Find where the given text appears and provide that cell's center as (x, y) coordinate. 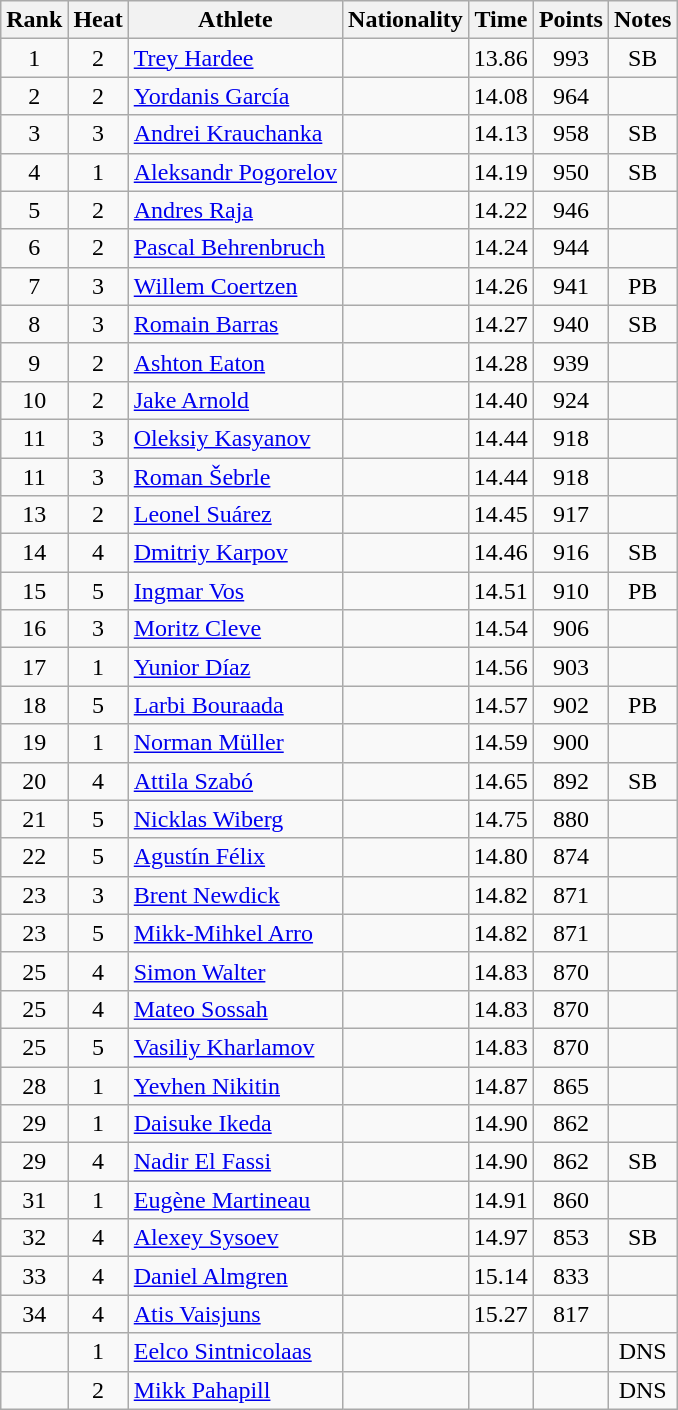
939 (570, 362)
Pascal Behrenbruch (235, 248)
Andres Raja (235, 210)
18 (34, 705)
944 (570, 248)
Oleksiy Kasyanov (235, 438)
22 (34, 857)
Nationality (406, 20)
9 (34, 362)
993 (570, 58)
Moritz Cleve (235, 629)
940 (570, 324)
Rank (34, 20)
916 (570, 553)
16 (34, 629)
32 (34, 1238)
14.22 (500, 210)
14.51 (500, 591)
Vasiliy Kharlamov (235, 1047)
Norman Müller (235, 743)
Eugène Martineau (235, 1200)
Roman Šebrle (235, 477)
34 (34, 1314)
Yordanis García (235, 96)
880 (570, 819)
33 (34, 1276)
14.87 (500, 1085)
31 (34, 1200)
Ingmar Vos (235, 591)
8 (34, 324)
Alexey Sysoev (235, 1238)
Mateo Sossah (235, 1009)
13 (34, 515)
14.65 (500, 781)
Dmitriy Karpov (235, 553)
14.45 (500, 515)
15.27 (500, 1314)
941 (570, 286)
14.28 (500, 362)
14.59 (500, 743)
Mikk Pahapill (235, 1390)
15.14 (500, 1276)
Larbi Bouraada (235, 705)
958 (570, 134)
Heat (98, 20)
Aleksandr Pogorelov (235, 172)
Trey Hardee (235, 58)
Jake Arnold (235, 400)
Athlete (235, 20)
817 (570, 1314)
Mikk-Mihkel Arro (235, 933)
28 (34, 1085)
19 (34, 743)
Brent Newdick (235, 895)
Nadir El Fassi (235, 1162)
14.27 (500, 324)
900 (570, 743)
Ashton Eaton (235, 362)
Atis Vaisjuns (235, 1314)
14.56 (500, 667)
13.86 (500, 58)
6 (34, 248)
Yunior Díaz (235, 667)
14.54 (500, 629)
903 (570, 667)
14.19 (500, 172)
Yevhen Nikitin (235, 1085)
Points (570, 20)
14.13 (500, 134)
10 (34, 400)
Leonel Suárez (235, 515)
Simon Walter (235, 971)
14.97 (500, 1238)
Attila Szabó (235, 781)
Time (500, 20)
15 (34, 591)
14.91 (500, 1200)
21 (34, 819)
14 (34, 553)
924 (570, 400)
917 (570, 515)
860 (570, 1200)
Romain Barras (235, 324)
910 (570, 591)
14.75 (500, 819)
14.46 (500, 553)
902 (570, 705)
892 (570, 781)
14.24 (500, 248)
853 (570, 1238)
14.08 (500, 96)
950 (570, 172)
833 (570, 1276)
Eelco Sintnicolaas (235, 1352)
Notes (642, 20)
14.26 (500, 286)
7 (34, 286)
Andrei Krauchanka (235, 134)
Nicklas Wiberg (235, 819)
874 (570, 857)
14.40 (500, 400)
964 (570, 96)
906 (570, 629)
946 (570, 210)
14.80 (500, 857)
17 (34, 667)
865 (570, 1085)
Daisuke Ikeda (235, 1124)
14.57 (500, 705)
Agustín Félix (235, 857)
Willem Coertzen (235, 286)
20 (34, 781)
Daniel Almgren (235, 1276)
